Detect which cell encompasses the target text, then output its (X, Y) center coordinate. 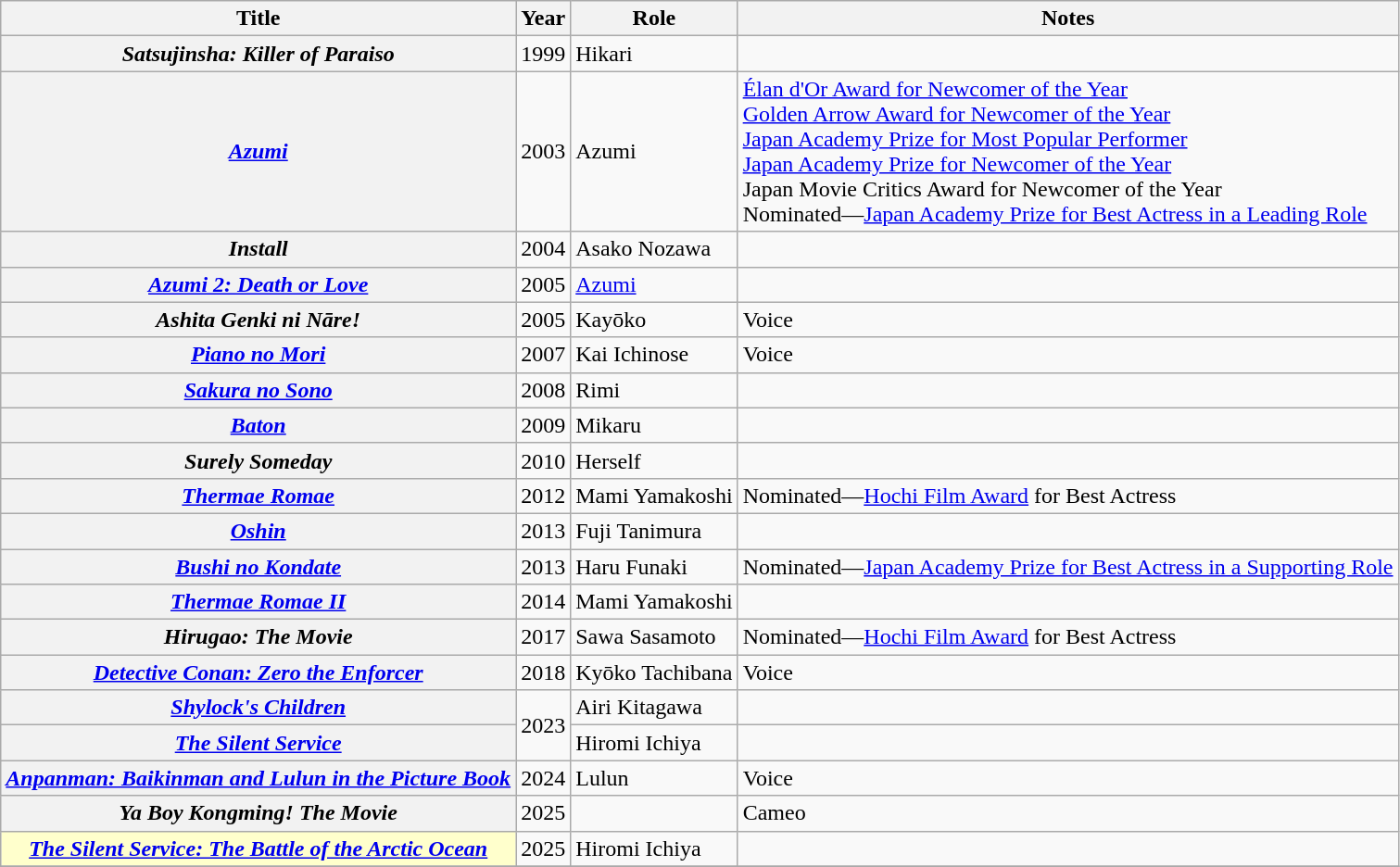
Kai Ichinose (654, 355)
Ashita Genki ni Nāre! (259, 320)
1999 (543, 54)
The Silent Service: The Battle of the Arctic Ocean (259, 848)
The Silent Service (259, 743)
Mikaru (654, 425)
Hikari (654, 54)
2003 (543, 152)
2010 (543, 460)
Install (259, 249)
2012 (543, 496)
Title (259, 19)
Azumi 2: Death or Love (259, 284)
Lulun (654, 778)
Detective Conan: Zero the Enforcer (259, 672)
Kyōko Tachibana (654, 672)
2004 (543, 249)
Haru Funaki (654, 566)
Notes (1067, 19)
Bushi no Kondate (259, 566)
Rimi (654, 390)
Sakura no Sono (259, 390)
Ya Boy Kongming! The Movie (259, 813)
Shylock's Children (259, 708)
2008 (543, 390)
Hirugao: The Movie (259, 637)
Year (543, 19)
Asako Nozawa (654, 249)
Nominated—Japan Academy Prize for Best Actress in a Supporting Role (1067, 566)
Thermae Romae (259, 496)
Kayōko (654, 320)
Anpanman: Baikinman and Lulun in the Picture Book (259, 778)
Surely Someday (259, 460)
Satsujinsha: Killer of Paraiso (259, 54)
Herself (654, 460)
Baton (259, 425)
Piano no Mori (259, 355)
Sawa Sasamoto (654, 637)
2009 (543, 425)
2018 (543, 672)
Airi Kitagawa (654, 708)
Oshin (259, 531)
2007 (543, 355)
2023 (543, 725)
Thermae Romae II (259, 602)
Cameo (1067, 813)
2024 (543, 778)
2014 (543, 602)
Role (654, 19)
2017 (543, 637)
Fuji Tanimura (654, 531)
